Extract the (x, y) coordinate from the center of the cell holding the provided text.  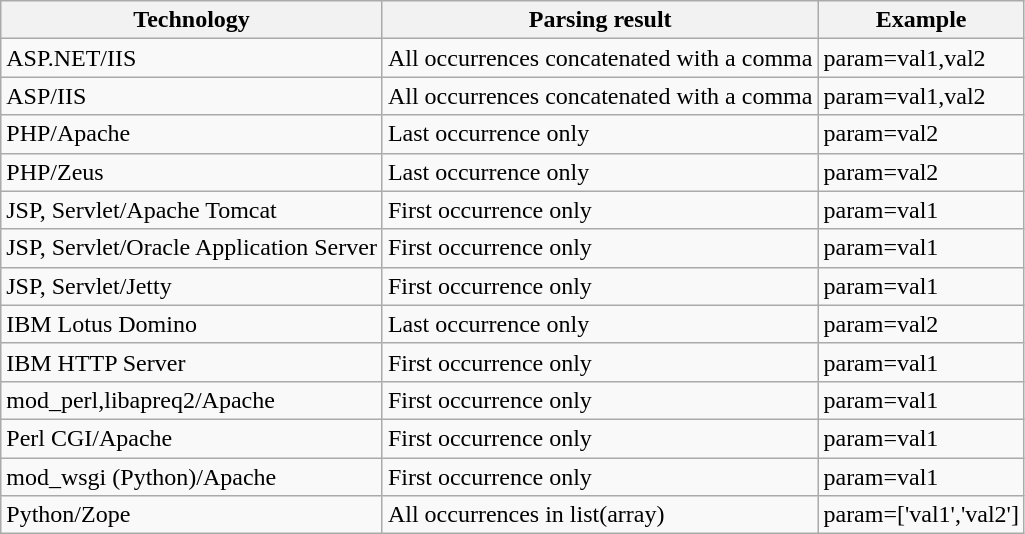
Perl CGI/Apache (192, 438)
JSP, Servlet/Jetty (192, 286)
Python/Zope (192, 515)
PHP/Zeus (192, 172)
ASP.NET/IIS (192, 58)
Technology (192, 20)
Parsing result (600, 20)
IBM Lotus Domino (192, 324)
JSP, Servlet/Apache Tomcat (192, 210)
mod_perl,libapreq2/Apache (192, 400)
ASP/IIS (192, 96)
PHP/Apache (192, 134)
JSP, Servlet/Oracle Application Server (192, 248)
param=['val1','val2'] (921, 515)
mod_wsgi (Python)/Apache (192, 477)
Example (921, 20)
IBM HTTP Server (192, 362)
All occurrences in list(array) (600, 515)
